Extract the (X, Y) coordinate from the center of the cell holding the provided text.  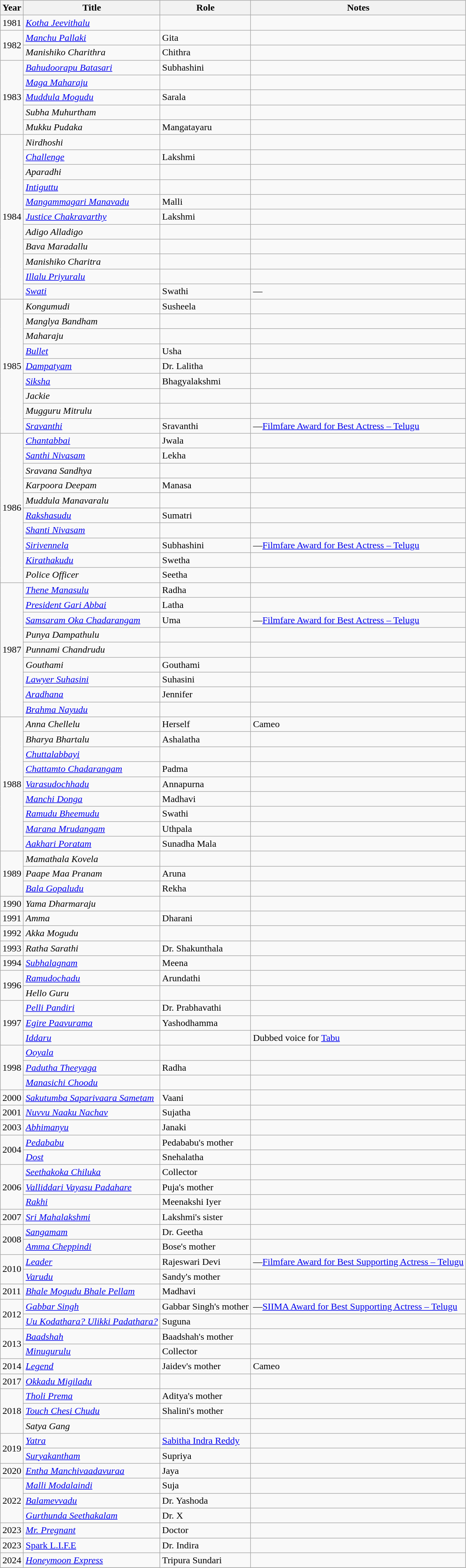
Yatra (92, 1441)
Sabitha Indra Reddy (206, 1441)
Puja's mother (206, 1187)
Chattamto Chadarangam (92, 769)
1985 (12, 366)
Dr. Lalitha (206, 366)
Santhi Nivasam (92, 456)
Iddaru (92, 1038)
Leader (92, 1262)
2011 (12, 1292)
Valliddari Vayasu Padahare (92, 1187)
Tripura Sundari (206, 1560)
Janaki (206, 1127)
Spark L.I.F.E (92, 1545)
Shalini's mother (206, 1411)
Police Officer (92, 575)
Sujatha (206, 1112)
Maharaju (92, 336)
Sakutumba Saparivaara Sametam (92, 1097)
Amma Cheppindi (92, 1247)
Mugguru Mitrulu (92, 411)
Siksha (92, 381)
Nirdhoshi (92, 142)
Subha Muhurtham (92, 112)
1983 (12, 97)
Kotha Jeevithalu (92, 23)
2008 (12, 1239)
Dharani (206, 919)
1989 (12, 873)
Usha (206, 351)
Ashalatha (206, 739)
Bhagyalakshmi (206, 381)
—SIIMA Award for Best Supporting Actress – Telugu (358, 1306)
2007 (12, 1217)
Malli (206, 202)
Aradhana (92, 695)
Uthpala (206, 829)
Satya Gang (92, 1426)
Ratha Sarathi (92, 948)
Bhale Mogudu Bhale Pellam (92, 1292)
Sirivennela (92, 545)
Anna Chellelu (92, 724)
2018 (12, 1411)
Sangamam (92, 1232)
Entha Manchivaadavuraa (92, 1471)
1994 (12, 963)
Meena (206, 963)
Marana Mrudangam (92, 829)
Subhalagnam (92, 963)
Touch Chesi Chudu (92, 1411)
2000 (12, 1097)
Manishiko Charitra (92, 262)
Swetha (206, 560)
Minugurulu (92, 1351)
Title (92, 8)
Pelli Pandiri (92, 1008)
Gurthunda Seethakalam (92, 1515)
Malli Modalaindi (92, 1486)
Rakshasudu (92, 515)
Balamevvadu (92, 1501)
Suhasini (206, 680)
Chithra (206, 53)
Suguna (206, 1321)
Pedababu's mother (206, 1142)
Supriya (206, 1456)
Swati (92, 291)
Baadshah's mother (206, 1336)
Varudu (92, 1277)
Aparadhi (92, 172)
Maga Maharaju (92, 82)
2003 (12, 1127)
Varasudochhadu (92, 784)
Honeymoon Express (92, 1560)
Sunadha Mala (206, 844)
Karpoora Deepam (92, 486)
Bose's mother (206, 1247)
Snehalatha (206, 1157)
Bala Gopaludu (92, 888)
Gabbar Singh (92, 1306)
Lekha (206, 456)
Rekha (206, 888)
1986 (12, 508)
Justice Chakravarthy (92, 217)
Manishiko Charithra (92, 53)
Jennifer (206, 695)
Hello Guru (92, 993)
Dr. Yashoda (206, 1501)
Ooyala (92, 1053)
2022 (12, 1501)
Abhimanyu (92, 1127)
Sarala (206, 97)
Ramudu Bheemudu (92, 814)
Mangammagari Manavadu (92, 202)
Jaya (206, 1471)
Dost (92, 1157)
1988 (12, 784)
Baadshah (92, 1336)
President Gari Abbai (92, 605)
Padutha Theeyaga (92, 1068)
Shanti Nivasam (92, 530)
2024 (12, 1560)
Doctor (206, 1530)
1984 (12, 216)
Manchi Donga (92, 799)
Meenakshi Iyer (206, 1202)
Gabbar Singh's mother (206, 1306)
Muddula Manavaralu (92, 500)
— (358, 291)
1987 (12, 649)
2001 (12, 1112)
Punnami Chandrudu (92, 649)
Brahma Nayudu (92, 709)
Amma (92, 919)
Sumatri (206, 515)
Challenge (92, 157)
Arundathi (206, 978)
1997 (12, 1023)
Jwala (206, 441)
Annapurna (206, 784)
Year (12, 8)
Tholi Prema (92, 1396)
2017 (12, 1381)
Ramudochadu (92, 978)
Kirathakudu (92, 560)
Aruna (206, 873)
2004 (12, 1150)
Legend (92, 1366)
Mukku Pudaka (92, 127)
Illalu Priyuralu (92, 276)
Yashodhamma (206, 1023)
Chantabbai (92, 441)
Seethakoka Chiluka (92, 1172)
Susheela (206, 306)
Mangatayaru (206, 127)
1982 (12, 45)
Herself (206, 724)
Lawyer Suhasini (92, 680)
Uma (206, 620)
Dr. Prabhavathi (206, 1008)
2013 (12, 1344)
Suryakantham (92, 1456)
—Filmfare Award for Best Supporting Actress – Telugu (358, 1262)
Gita (206, 38)
Yama Dharmaraju (92, 903)
Okkadu Migiladu (92, 1381)
Samsaram Oka Chadarangam (92, 620)
Padma (206, 769)
Dr. Shakunthala (206, 948)
2012 (12, 1314)
2014 (12, 1366)
Aditya's mother (206, 1396)
Manasa (206, 486)
Seetha (206, 575)
Aakhari Poratam (92, 844)
Lakshmi's sister (206, 1217)
Mamathala Kovela (92, 859)
1991 (12, 919)
1993 (12, 948)
2020 (12, 1471)
1990 (12, 903)
Jaidev's mother (206, 1366)
Jackie (92, 396)
Dr. X (206, 1515)
Bahudoorapu Batasari (92, 67)
Sravana Sandhya (92, 471)
Notes (358, 8)
Bullet (92, 351)
Manasichi Choodu (92, 1082)
Rakhi (92, 1202)
Pedababu (92, 1142)
1998 (12, 1068)
Suja (206, 1486)
Vaani (206, 1097)
Mr. Pregnant (92, 1530)
Thene Manasulu (92, 590)
Sri Mahalakshmi (92, 1217)
Bava Maradallu (92, 247)
Muddula Mogudu (92, 97)
Sandy's mother (206, 1277)
Manchu Pallaki (92, 38)
Dr. Indira (206, 1545)
1992 (12, 933)
Role (206, 8)
Paape Maa Pranam (92, 873)
Dubbed voice for Tabu (358, 1038)
1996 (12, 986)
2019 (12, 1448)
2006 (12, 1187)
1981 (12, 23)
Dampatyam (92, 366)
Bharya Bhartalu (92, 739)
Kongumudi (92, 306)
Punya Dampathulu (92, 635)
Chuttalabbayi (92, 754)
2010 (12, 1269)
Uu Kodathara? Ulikki Padathara? (92, 1321)
Dr. Geetha (206, 1232)
Nuvvu Naaku Nachav (92, 1112)
Akka Mogudu (92, 933)
Egire Paavurama (92, 1023)
Adigo Alladigo (92, 232)
Rajeswari Devi (206, 1262)
Intiguttu (92, 187)
Manglya Bandham (92, 321)
Latha (206, 605)
